Find where the given text appears and provide that cell's center as (X, Y) coordinate. 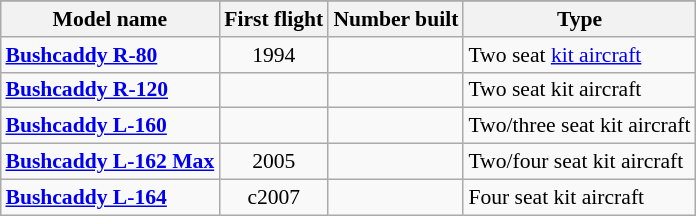
Type (579, 19)
Bushcaddy L-160 (110, 126)
1994 (274, 54)
Two/three seat kit aircraft (579, 126)
Bushcaddy L-162 Max (110, 161)
Two/four seat kit aircraft (579, 161)
Number built (396, 19)
Bushcaddy L-164 (110, 197)
c2007 (274, 197)
Four seat kit aircraft (579, 197)
2005 (274, 161)
Model name (110, 19)
First flight (274, 19)
Bushcaddy R-120 (110, 90)
Bushcaddy R-80 (110, 54)
